Return [x, y] of the center of cell containing provided text 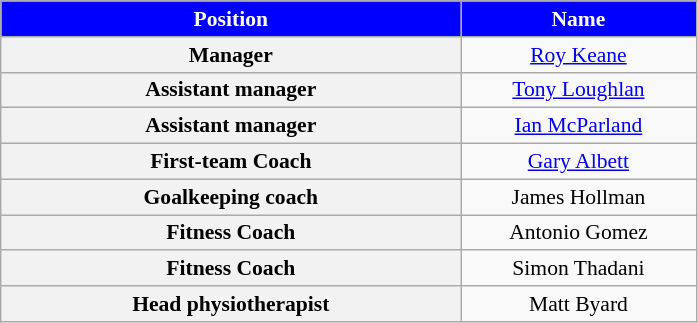
Manager [231, 55]
Position [231, 19]
Roy Keane [578, 55]
Tony Loughlan [578, 90]
Simon Thadani [578, 269]
Goalkeeping coach [231, 197]
Name [578, 19]
Antonio Gomez [578, 233]
Ian McParland [578, 126]
Gary Albett [578, 162]
First-team Coach [231, 162]
James Hollman [578, 197]
Matt Byard [578, 304]
Head physiotherapist [231, 304]
